Find where the given text appears and provide that cell's center as [X, Y] coordinate. 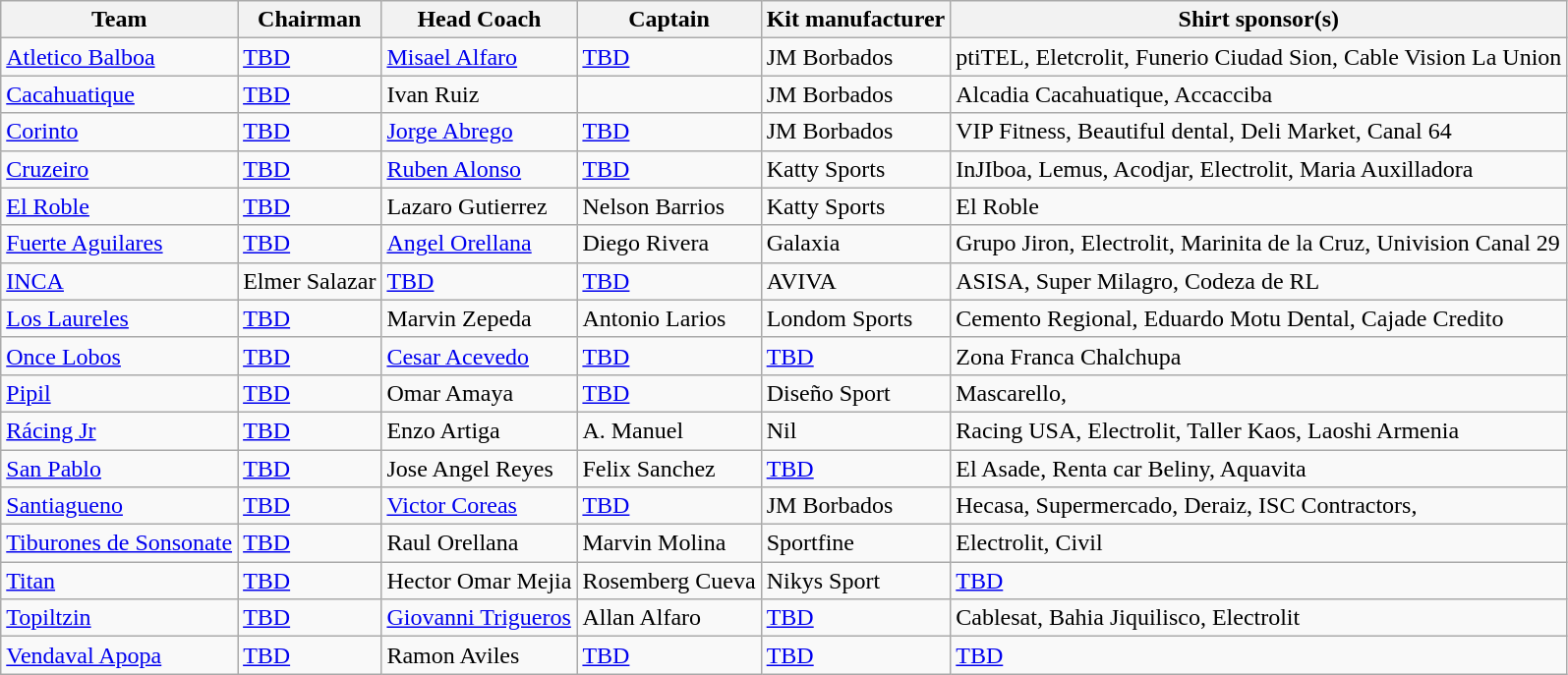
Fuerte Aguilares [120, 244]
Elmer Salazar [310, 281]
Jorge Abrego [480, 132]
Felix Sanchez [668, 469]
Londom Sports [855, 318]
Head Coach [480, 20]
Nelson Barrios [668, 206]
Alcadia Cacahuatique, Accacciba [1258, 94]
Cemento Regional, Eduardo Motu Dental, Cajade Credito [1258, 318]
Omar Amaya [480, 393]
ASISA, Super Milagro, Codeza de RL [1258, 281]
Diseño Sport [855, 393]
Giovanni Trigueros [480, 618]
Captain [668, 20]
Ivan Ruiz [480, 94]
Racing USA, Electrolit, Taller Kaos, Laoshi Armenia [1258, 430]
Angel Orellana [480, 244]
Nikys Sport [855, 581]
Mascarello, [1258, 393]
Titan [120, 581]
Santiagueno [120, 506]
Allan Alfaro [668, 618]
Marvin Molina [668, 543]
Atletico Balboa [120, 57]
A. Manuel [668, 430]
INCA [120, 281]
Los Laureles [120, 318]
AVIVA [855, 281]
Hecasa, Supermercado, Deraiz, ISC Contractors, [1258, 506]
VIP Fitness, Beautiful dental, Deli Market, Canal 64 [1258, 132]
Vendaval Apopa [120, 655]
ptiTEL, Eletcrolit, Funerio Ciudad Sion, Cable Vision La Union [1258, 57]
Galaxia [855, 244]
Antonio Larios [668, 318]
Grupo Jiron, Electrolit, Marinita de la Cruz, Univision Canal 29 [1258, 244]
Cruzeiro [120, 169]
Topiltzin [120, 618]
Chairman [310, 20]
Raul Orellana [480, 543]
Pipil [120, 393]
Lazaro Gutierrez [480, 206]
Electrolit, Civil [1258, 543]
Rácing Jr [120, 430]
San Pablo [120, 469]
Sportfine [855, 543]
Team [120, 20]
Shirt sponsor(s) [1258, 20]
Corinto [120, 132]
Cacahuatique [120, 94]
Ramon Aviles [480, 655]
Kit manufacturer [855, 20]
Cesar Acevedo [480, 356]
Cablesat, Bahia Jiquilisco, Electrolit [1258, 618]
Rosemberg Cueva [668, 581]
Victor Coreas [480, 506]
El Asade, Renta car Beliny, Aquavita [1258, 469]
Jose Angel Reyes [480, 469]
InJIboa, Lemus, Acodjar, Electrolit, Maria Auxilladora [1258, 169]
Marvin Zepeda [480, 318]
Ruben Alonso [480, 169]
Tiburones de Sonsonate [120, 543]
Hector Omar Mejia [480, 581]
Enzo Artiga [480, 430]
Zona Franca Chalchupa [1258, 356]
Diego Rivera [668, 244]
Once Lobos [120, 356]
Misael Alfaro [480, 57]
Nil [855, 430]
